Extract the (x, y) coordinate from the center of the cell holding the provided text.  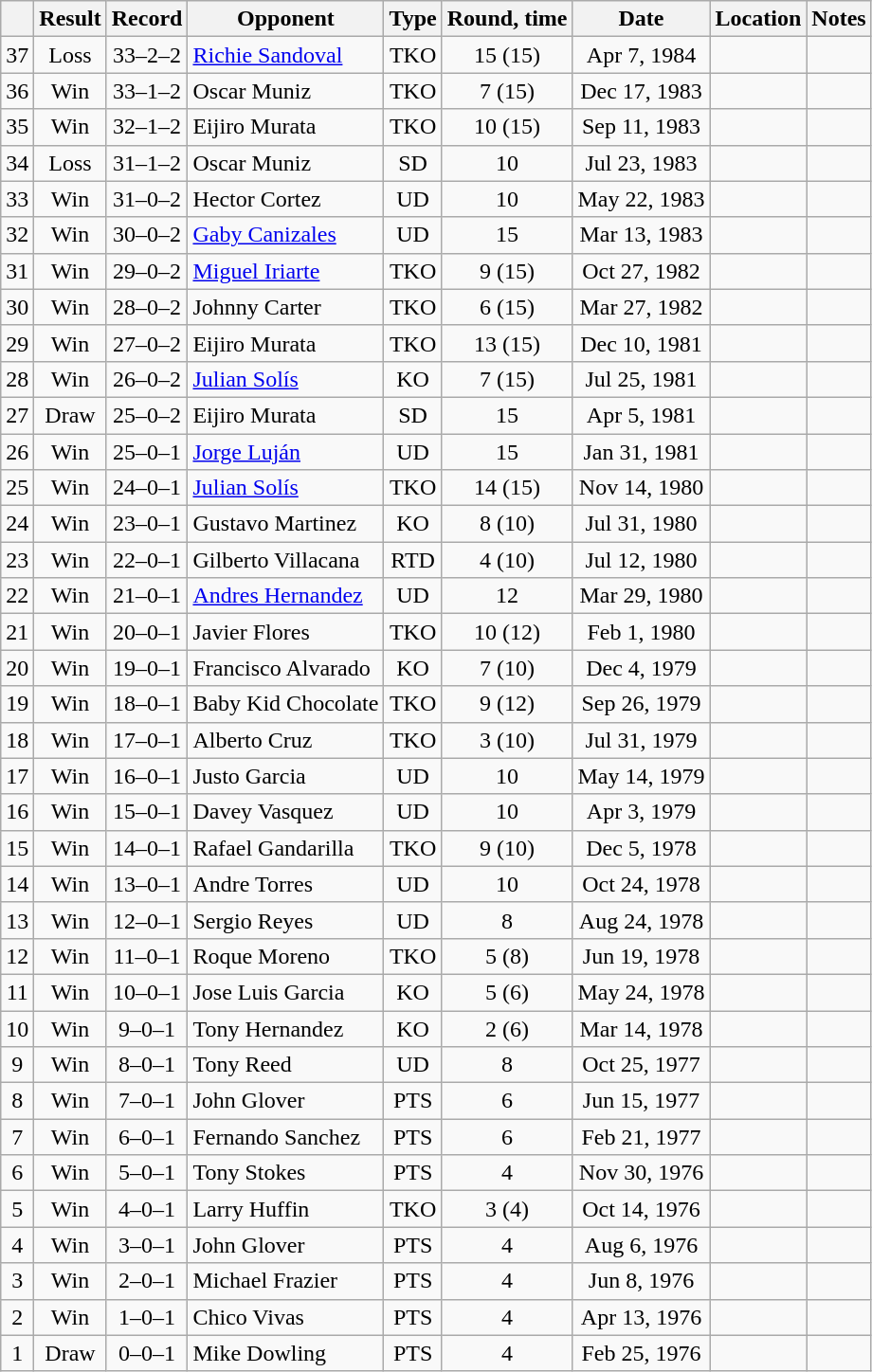
20–0–1 (147, 632)
Sep 11, 1983 (641, 127)
2 (6) (507, 1028)
Richie Sandoval (286, 55)
0–0–1 (147, 1353)
31–1–2 (147, 163)
May 22, 1983 (641, 199)
Larry Huffin (286, 1209)
Location (758, 19)
9 (10) (507, 848)
13 (15) (507, 343)
Round, time (507, 19)
Sep 26, 1979 (641, 704)
Tony Hernandez (286, 1028)
18–0–1 (147, 704)
9–0–1 (147, 1028)
3 (10) (507, 740)
Feb 21, 1977 (641, 1137)
Miguel Iriarte (286, 271)
Apr 5, 1981 (641, 415)
Dec 5, 1978 (641, 848)
10–0–1 (147, 992)
25–0–1 (147, 452)
35 (17, 127)
5 (8) (507, 956)
28 (17, 379)
Alberto Cruz (286, 740)
33–2–2 (147, 55)
14 (17, 884)
RTD (413, 560)
Jul 31, 1980 (641, 524)
Jan 31, 1981 (641, 452)
Tony Reed (286, 1065)
Fernando Sanchez (286, 1137)
Javier Flores (286, 632)
15–0–1 (147, 812)
16–0–1 (147, 776)
Justo Garcia (286, 776)
Gilberto Villacana (286, 560)
Mike Dowling (286, 1353)
Jun 8, 1976 (641, 1281)
Jorge Luján (286, 452)
Feb 1, 1980 (641, 632)
17–0–1 (147, 740)
Tony Stokes (286, 1173)
17 (17, 776)
30 (17, 307)
Oct 25, 1977 (641, 1065)
1 (17, 1353)
Mar 14, 1978 (641, 1028)
6 (15) (507, 307)
8 (10) (507, 524)
Mar 29, 1980 (641, 596)
Mar 27, 1982 (641, 307)
Jun 19, 1978 (641, 956)
26–0–2 (147, 379)
2 (17, 1317)
Baby Kid Chocolate (286, 704)
Type (413, 19)
Result (70, 19)
Opponent (286, 19)
37 (17, 55)
26 (17, 452)
10 (15) (507, 127)
5 (17, 1209)
Gaby Canizales (286, 235)
Aug 6, 1976 (641, 1245)
Dec 10, 1981 (641, 343)
Andre Torres (286, 884)
2–0–1 (147, 1281)
13 (17, 920)
3 (17, 1281)
Hector Cortez (286, 199)
29 (17, 343)
1–0–1 (147, 1317)
Aug 24, 1978 (641, 920)
Andres Hernandez (286, 596)
7 (17, 1137)
Feb 25, 1976 (641, 1353)
36 (17, 91)
25 (17, 488)
21–0–1 (147, 596)
Gustavo Martinez (286, 524)
3 (4) (507, 1209)
Roque Moreno (286, 956)
Apr 3, 1979 (641, 812)
11–0–1 (147, 956)
33–1–2 (147, 91)
Michael Frazier (286, 1281)
Dec 17, 1983 (641, 91)
31 (17, 271)
32–1–2 (147, 127)
Sergio Reyes (286, 920)
Record (147, 19)
May 14, 1979 (641, 776)
Apr 13, 1976 (641, 1317)
22–0–1 (147, 560)
29–0–2 (147, 271)
May 24, 1978 (641, 992)
Chico Vivas (286, 1317)
32 (17, 235)
7 (10) (507, 668)
27–0–2 (147, 343)
5 (6) (507, 992)
27 (17, 415)
Date (641, 19)
4–0–1 (147, 1209)
30–0–2 (147, 235)
25–0–2 (147, 415)
Oct 14, 1976 (641, 1209)
Nov 30, 1976 (641, 1173)
Davey Vasquez (286, 812)
9 (12) (507, 704)
Jul 12, 1980 (641, 560)
Oct 27, 1982 (641, 271)
34 (17, 163)
9 (15) (507, 271)
12–0–1 (147, 920)
24 (17, 524)
Notes (839, 19)
22 (17, 596)
18 (17, 740)
14 (15) (507, 488)
31–0–2 (147, 199)
4 (10) (507, 560)
19–0–1 (147, 668)
Johnny Carter (286, 307)
Rafael Gandarilla (286, 848)
10 (12) (507, 632)
33 (17, 199)
14–0–1 (147, 848)
Jul 23, 1983 (641, 163)
5–0–1 (147, 1173)
Francisco Alvarado (286, 668)
19 (17, 704)
20 (17, 668)
21 (17, 632)
13–0–1 (147, 884)
Jose Luis Garcia (286, 992)
Mar 13, 1983 (641, 235)
Dec 4, 1979 (641, 668)
8–0–1 (147, 1065)
7–0–1 (147, 1101)
Jun 15, 1977 (641, 1101)
3–0–1 (147, 1245)
6–0–1 (147, 1137)
23–0–1 (147, 524)
Oct 24, 1978 (641, 884)
9 (17, 1065)
Jul 31, 1979 (641, 740)
Nov 14, 1980 (641, 488)
28–0–2 (147, 307)
16 (17, 812)
11 (17, 992)
24–0–1 (147, 488)
15 (15) (507, 55)
Apr 7, 1984 (641, 55)
Jul 25, 1981 (641, 379)
23 (17, 560)
